Extract the [x, y] coordinate from the center of the cell holding the provided text.  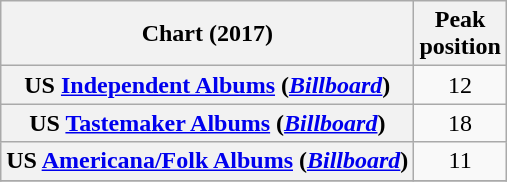
US Americana/Folk Albums (Billboard) [208, 161]
11 [460, 161]
18 [460, 123]
US Tastemaker Albums (Billboard) [208, 123]
Chart (2017) [208, 34]
12 [460, 85]
Peakposition [460, 34]
US Independent Albums (Billboard) [208, 85]
